Capture the cell that displays the provided text and extract its (X, Y) central coordinate. 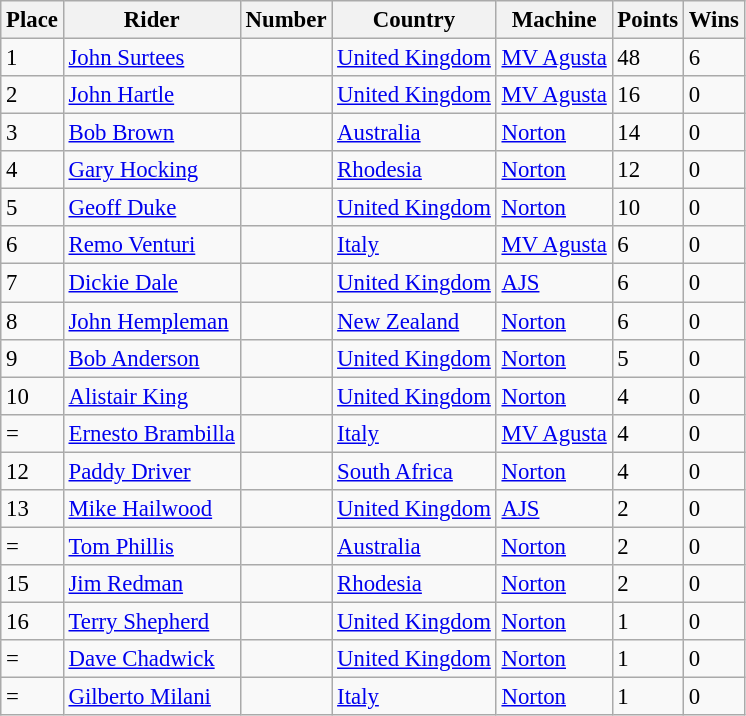
Dave Chadwick (152, 659)
7 (32, 283)
15 (32, 584)
Rider (152, 20)
New Zealand (414, 321)
48 (648, 58)
Machine (554, 20)
Country (414, 20)
Number (286, 20)
Mike Hailwood (152, 509)
Geoff Duke (152, 208)
Bob Anderson (152, 358)
13 (32, 509)
Paddy Driver (152, 471)
8 (32, 321)
Bob Brown (152, 133)
Wins (714, 20)
South Africa (414, 471)
John Hempleman (152, 321)
Gilberto Milani (152, 697)
Points (648, 20)
Alistair King (152, 396)
14 (648, 133)
Place (32, 20)
Gary Hocking (152, 170)
Tom Phillis (152, 546)
John Surtees (152, 58)
Dickie Dale (152, 283)
Jim Redman (152, 584)
Terry Shepherd (152, 621)
3 (32, 133)
Remo Venturi (152, 245)
John Hartle (152, 95)
9 (32, 358)
Ernesto Brambilla (152, 433)
